Find where the given text appears and provide that cell's center as [x, y] coordinate. 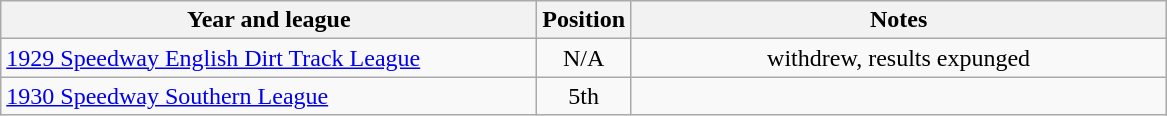
5th [584, 96]
N/A [584, 58]
1929 Speedway English Dirt Track League [269, 58]
Year and league [269, 20]
1930 Speedway Southern League [269, 96]
Position [584, 20]
withdrew, results expunged [899, 58]
Notes [899, 20]
